From the cell containing the given text, extract its center point as (X, Y) coordinate. 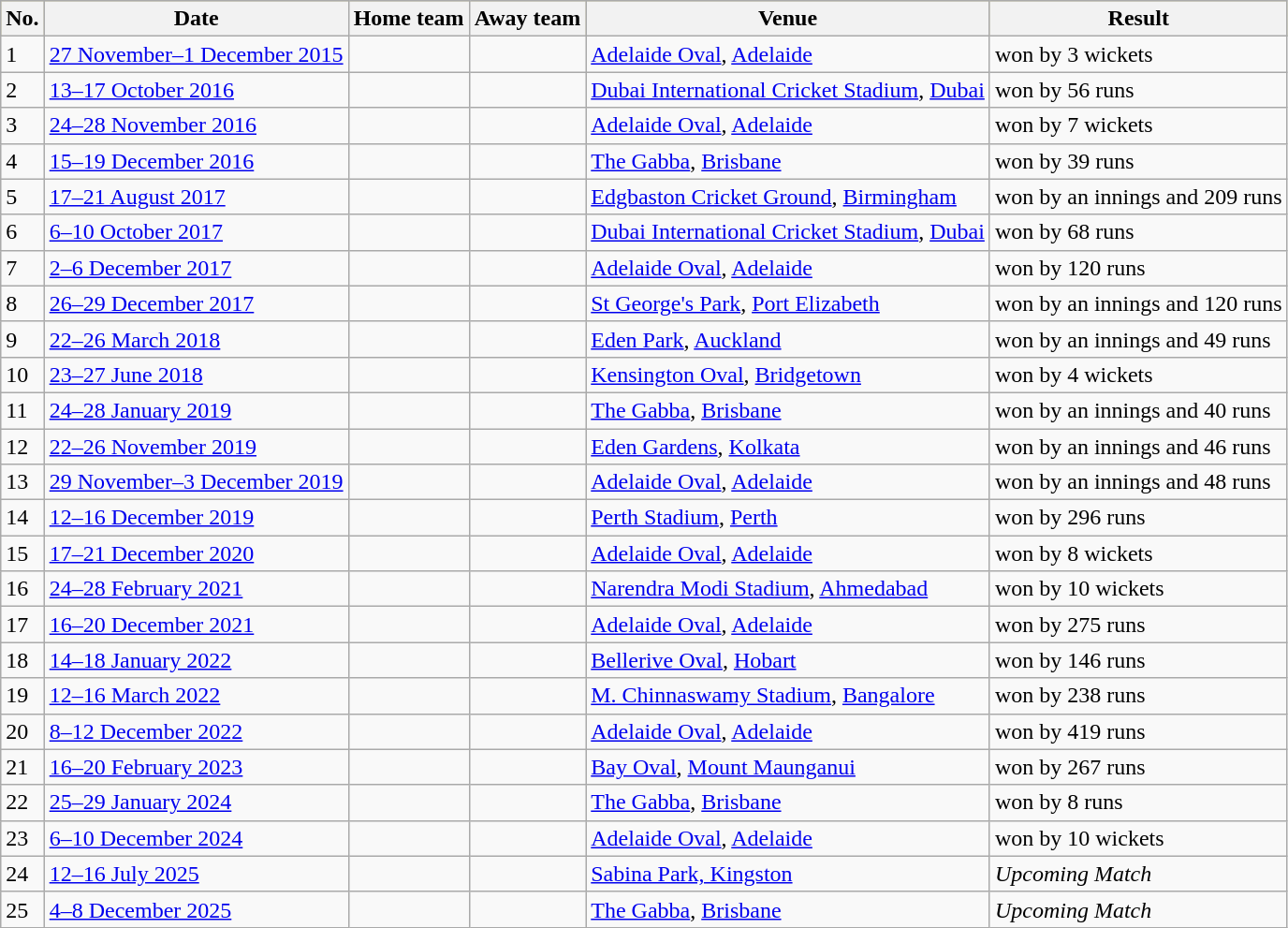
13–17 October 2016 (197, 90)
15–19 December 2016 (197, 161)
won by 4 wickets (1138, 375)
21 (22, 767)
won by 68 runs (1138, 232)
Narendra Modi Stadium, Ahmedabad (788, 589)
27 November–1 December 2015 (197, 54)
19 (22, 696)
Venue (788, 19)
won by an innings and 40 runs (1138, 410)
won by 146 runs (1138, 660)
won by 267 runs (1138, 767)
8–12 December 2022 (197, 731)
St George's Park, Port Elizabeth (788, 303)
Away team (528, 19)
Sabina Park, Kingston (788, 874)
won by an innings and 209 runs (1138, 197)
8 (22, 303)
20 (22, 731)
3 (22, 125)
18 (22, 660)
won by an innings and 49 runs (1138, 339)
12 (22, 447)
1 (22, 54)
won by 7 wickets (1138, 125)
won by 8 runs (1138, 803)
Date (197, 19)
29 November–3 December 2019 (197, 482)
2–6 December 2017 (197, 268)
11 (22, 410)
16–20 December 2021 (197, 625)
won by 238 runs (1138, 696)
12–16 December 2019 (197, 518)
23 (22, 838)
26–29 December 2017 (197, 303)
6 (22, 232)
Perth Stadium, Perth (788, 518)
15 (22, 553)
won by 120 runs (1138, 268)
24–28 January 2019 (197, 410)
22–26 November 2019 (197, 447)
22–26 March 2018 (197, 339)
No. (22, 19)
17–21 December 2020 (197, 553)
Kensington Oval, Bridgetown (788, 375)
Eden Gardens, Kolkata (788, 447)
9 (22, 339)
24–28 November 2016 (197, 125)
6–10 October 2017 (197, 232)
24–28 February 2021 (197, 589)
won by an innings and 120 runs (1138, 303)
won by 8 wickets (1138, 553)
M. Chinnaswamy Stadium, Bangalore (788, 696)
25–29 January 2024 (197, 803)
23–27 June 2018 (197, 375)
12–16 July 2025 (197, 874)
won by 39 runs (1138, 161)
Edgbaston Cricket Ground, Birmingham (788, 197)
5 (22, 197)
2 (22, 90)
4–8 December 2025 (197, 909)
12–16 March 2022 (197, 696)
Bellerive Oval, Hobart (788, 660)
won by 419 runs (1138, 731)
won by 56 runs (1138, 90)
won by 3 wickets (1138, 54)
16–20 February 2023 (197, 767)
25 (22, 909)
24 (22, 874)
16 (22, 589)
won by 275 runs (1138, 625)
Eden Park, Auckland (788, 339)
7 (22, 268)
won by an innings and 48 runs (1138, 482)
14 (22, 518)
4 (22, 161)
17–21 August 2017 (197, 197)
Result (1138, 19)
won by an innings and 46 runs (1138, 447)
won by 296 runs (1138, 518)
13 (22, 482)
Bay Oval, Mount Maunganui (788, 767)
10 (22, 375)
17 (22, 625)
Home team (408, 19)
14–18 January 2022 (197, 660)
22 (22, 803)
6–10 December 2024 (197, 838)
